Extract the (X, Y) coordinate from the center of the cell holding the provided text.  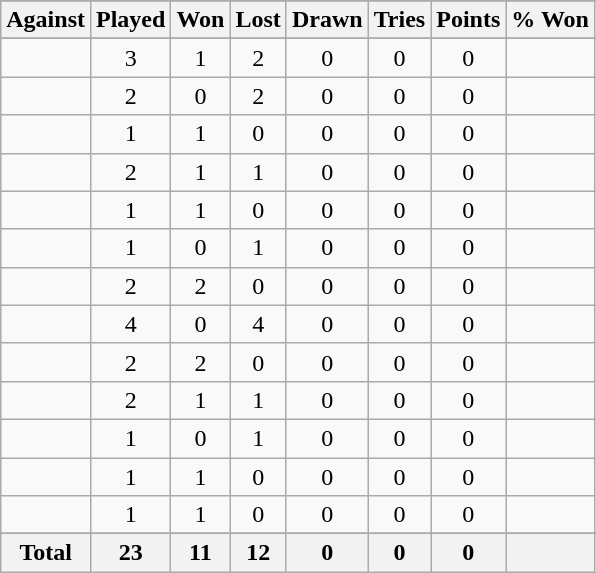
Played (130, 20)
Tries (400, 20)
3 (130, 58)
23 (130, 553)
Total (46, 553)
11 (200, 553)
Against (46, 20)
12 (258, 553)
Lost (258, 20)
Drawn (327, 20)
Won (200, 20)
Points (468, 20)
% Won (550, 20)
